Identify which cell holds the provided text, then report its [X, Y] central coordinate. 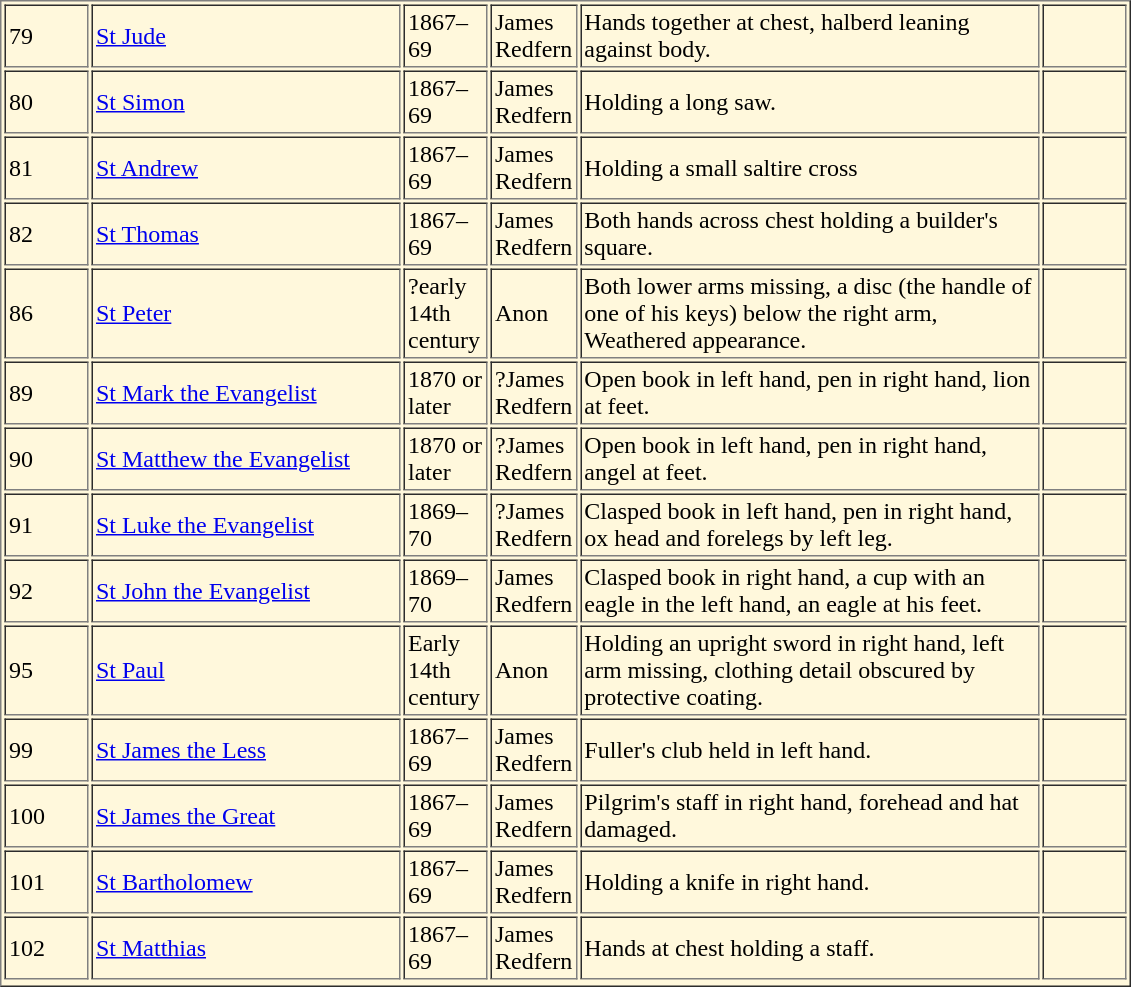
St Luke the Evangelist [246, 526]
80 [46, 102]
90 [46, 460]
100 [46, 816]
79 [46, 36]
Both hands across chest holding a builder's square. [810, 234]
82 [46, 234]
81 [46, 168]
Holding an upright sword in right hand, left arm missing, clothing detail obscured by protective coating. [810, 671]
Open book in left hand, pen in right hand, angel at feet. [810, 460]
92 [46, 592]
St Bartholomew [246, 882]
St Matthew the Evangelist [246, 460]
86 [46, 313]
101 [46, 882]
Pilgrim's staff in right hand, forehead and hat damaged. [810, 816]
St Peter [246, 313]
St Paul [246, 671]
89 [46, 394]
Holding a knife in right hand. [810, 882]
Open book in left hand, pen in right hand, lion at feet. [810, 394]
Hands together at chest, halberd leaning against body. [810, 36]
Fuller's club held in left hand. [810, 750]
91 [46, 526]
102 [46, 948]
Early 14th century [446, 671]
Both lower arms missing, a disc (the handle of one of his keys) below the right arm, Weathered appearance. [810, 313]
?early 14th century [446, 313]
St Matthias [246, 948]
Holding a long saw. [810, 102]
St James the Less [246, 750]
St Simon [246, 102]
St John the Evangelist [246, 592]
St Thomas [246, 234]
95 [46, 671]
St Mark the Evangelist [246, 394]
St Andrew [246, 168]
St Jude [246, 36]
Hands at chest holding a staff. [810, 948]
99 [46, 750]
Holding a small saltire cross [810, 168]
Clasped book in left hand, pen in right hand, ox head and forelegs by left leg. [810, 526]
St James the Great [246, 816]
Clasped book in right hand, a cup with an eagle in the left hand, an eagle at his feet. [810, 592]
